From the cell containing the given text, extract its center point as [x, y] coordinate. 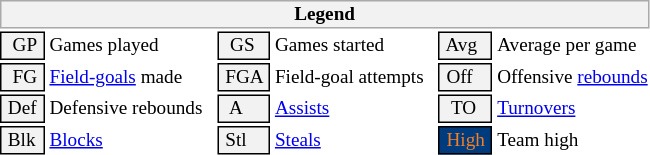
FG [22, 77]
Stl [244, 140]
Def [22, 108]
GS [244, 46]
Turnovers [573, 108]
GP [22, 46]
Steals [354, 140]
Assists [354, 108]
TO [466, 108]
Blk [22, 140]
Average per game [573, 46]
A [244, 108]
Games started [354, 46]
Avg [466, 46]
Games played [131, 46]
High [466, 140]
Legend [324, 14]
Field-goal attempts [354, 77]
Team high [573, 140]
FGA [244, 77]
Defensive rebounds [131, 108]
Offensive rebounds [573, 77]
Field-goals made [131, 77]
Blocks [131, 140]
Off [466, 77]
